Return [X, Y] of the center of cell containing provided text 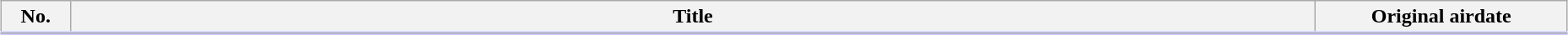
Title [693, 17]
No. [35, 17]
Original airdate [1441, 17]
